For the text-containing cell, return its midpoint in [X, Y] coordinate format. 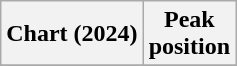
Peakposition [189, 34]
Chart (2024) [72, 34]
